Search for the cell housing the specified text and yield its (X, Y) center coordinate. 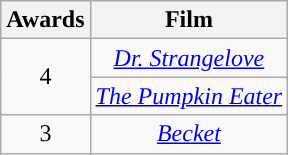
Becket (189, 134)
3 (46, 134)
Film (189, 20)
Dr. Strangelove (189, 58)
4 (46, 77)
Awards (46, 20)
The Pumpkin Eater (189, 96)
